Detect which cell encompasses the target text, then output its (X, Y) center coordinate. 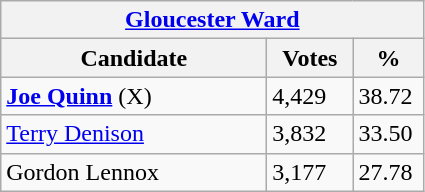
Terry Denison (134, 134)
Joe Quinn (X) (134, 96)
38.72 (388, 96)
Candidate (134, 58)
3,177 (310, 172)
Votes (310, 58)
Gordon Lennox (134, 172)
33.50 (388, 134)
% (388, 58)
27.78 (388, 172)
4,429 (310, 96)
3,832 (310, 134)
Gloucester Ward (212, 20)
